From the cell containing the given text, extract its center point as (x, y) coordinate. 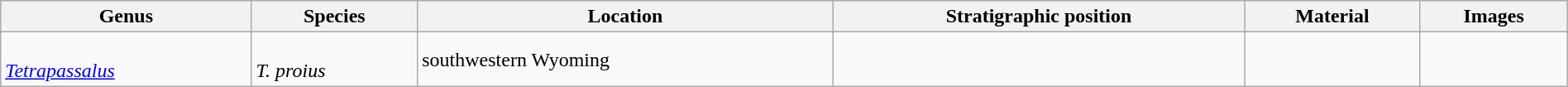
Material (1332, 17)
Stratigraphic position (1039, 17)
T. proius (334, 60)
Location (625, 17)
Tetrapassalus (126, 60)
Species (334, 17)
southwestern Wyoming (625, 60)
Genus (126, 17)
Images (1494, 17)
